For the text-containing cell, return its midpoint in [x, y] coordinate format. 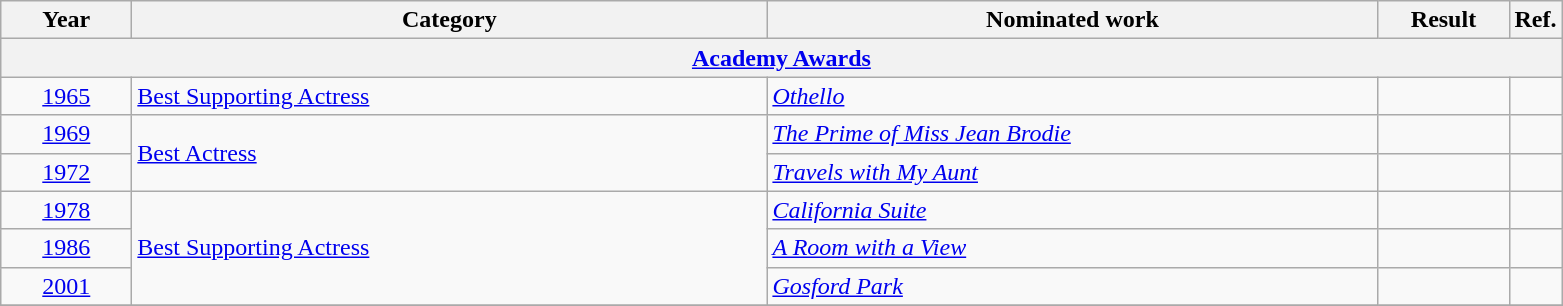
Best Actress [450, 153]
1972 [66, 172]
Academy Awards [782, 58]
1986 [66, 248]
The Prime of Miss Jean Brodie [1072, 134]
California Suite [1072, 210]
Category [450, 20]
Ref. [1536, 20]
Travels with My Aunt [1072, 172]
Othello [1072, 96]
A Room with a View [1072, 248]
Nominated work [1072, 20]
1965 [66, 96]
2001 [66, 286]
Gosford Park [1072, 286]
1969 [66, 134]
1978 [66, 210]
Year [66, 20]
Result [1444, 20]
